Search for the cell housing the specified text and yield its (x, y) center coordinate. 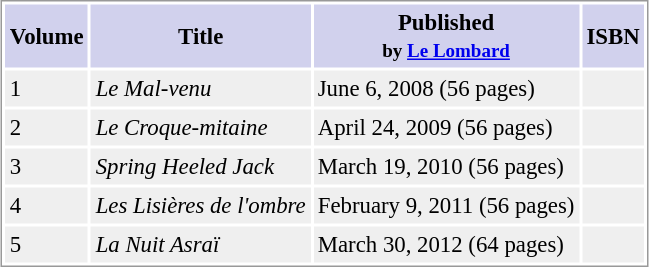
Volume (46, 36)
Publishedby Le Lombard (446, 36)
4 (46, 206)
Les Lisières de l'ombre (200, 206)
3 (46, 166)
Title (200, 36)
Le Mal-venu (200, 88)
ISBN (613, 36)
February 9, 2011 (56 pages) (446, 206)
1 (46, 88)
Spring Heeled Jack (200, 166)
La Nuit Asraï (200, 244)
June 6, 2008 (56 pages) (446, 88)
Le Croque-mitaine (200, 128)
2 (46, 128)
March 30, 2012 (64 pages) (446, 244)
5 (46, 244)
April 24, 2009 (56 pages) (446, 128)
March 19, 2010 (56 pages) (446, 166)
